Scan for the cell matching the given text and deliver its [x, y] coordinate at center. 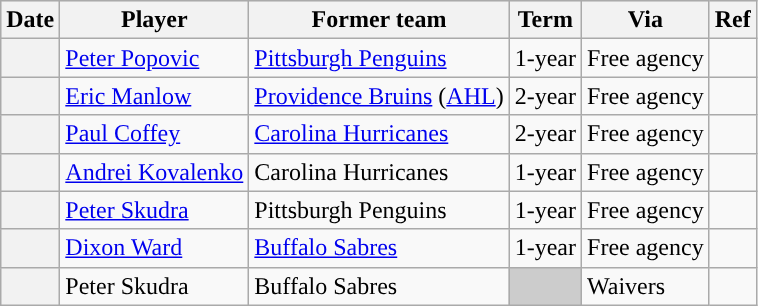
Providence Bruins (AHL) [379, 96]
Waivers [646, 286]
Peter Popovic [154, 58]
Former team [379, 20]
Via [646, 20]
Ref [732, 20]
Dixon Ward [154, 248]
Term [545, 20]
Andrei Kovalenko [154, 172]
Player [154, 20]
Date [30, 20]
Paul Coffey [154, 134]
Eric Manlow [154, 96]
